Capture the cell that displays the provided text and extract its (X, Y) central coordinate. 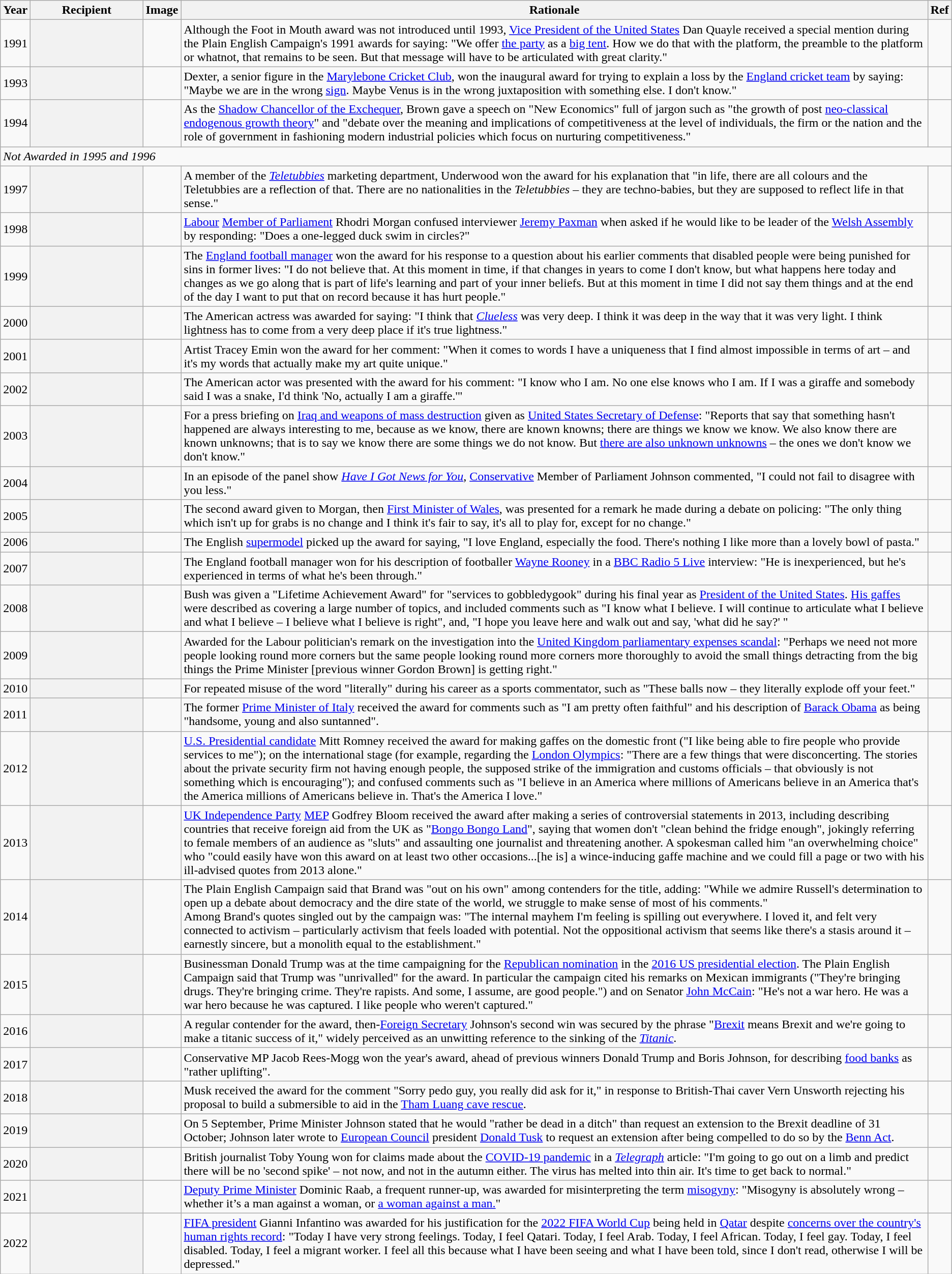
2022 (15, 1243)
2000 (15, 323)
2011 (15, 714)
2006 (15, 542)
2010 (15, 688)
2017 (15, 1064)
Ref (940, 10)
2014 (15, 917)
2020 (15, 1163)
2012 (15, 768)
Image (162, 10)
2007 (15, 569)
1997 (15, 189)
1993 (15, 83)
2019 (15, 1131)
2009 (15, 655)
2008 (15, 609)
2003 (15, 436)
2016 (15, 1031)
2015 (15, 984)
Year (15, 10)
2005 (15, 516)
Recipient (86, 10)
2001 (15, 356)
1991 (15, 43)
1998 (15, 229)
1994 (15, 123)
Rationale (554, 10)
1999 (15, 276)
2018 (15, 1097)
Not Awarded in 1995 and 1996 (476, 156)
2013 (15, 843)
2004 (15, 482)
2021 (15, 1197)
2002 (15, 389)
